Search for the cell housing the specified text and yield its (x, y) center coordinate. 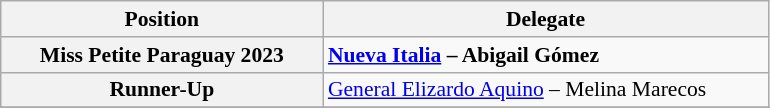
Nueva Italia – Abigail Gómez (546, 55)
Runner-Up (162, 90)
Delegate (546, 19)
General Elizardo Aquino – Melina Marecos (546, 90)
Position (162, 19)
Miss Petite Paraguay 2023 (162, 55)
